Identify which cell holds the provided text, then report its (X, Y) central coordinate. 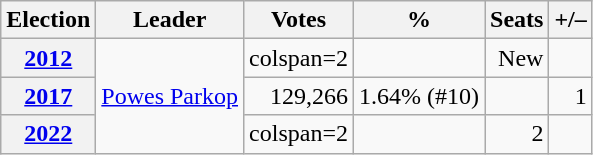
Votes (299, 20)
Seats (516, 20)
Powes Parkop (170, 96)
+/– (570, 20)
% (418, 20)
Leader (170, 20)
1 (570, 96)
2017 (48, 96)
2 (516, 134)
Election (48, 20)
New (516, 58)
129,266 (299, 96)
2022 (48, 134)
2012 (48, 58)
1.64% (#10) (418, 96)
